Detect which cell encompasses the target text, then output its [X, Y] center coordinate. 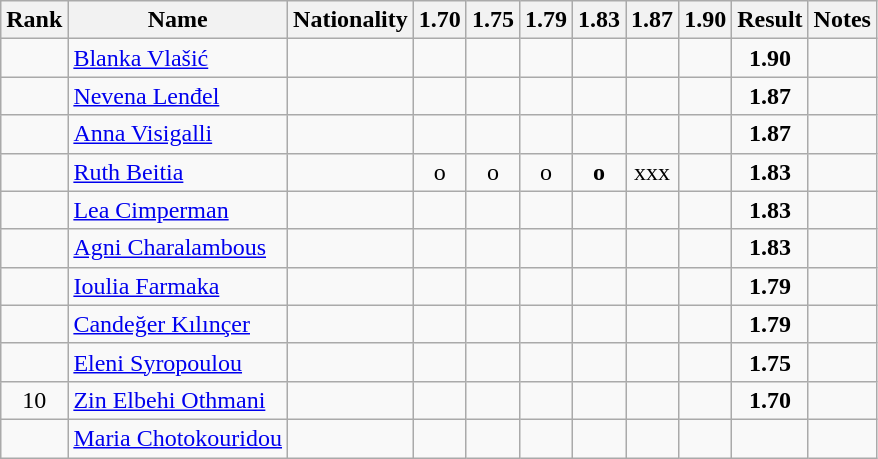
Agni Charalambous [178, 248]
Notes [842, 20]
xxx [652, 172]
Nevena Lenđel [178, 96]
Ioulia Farmaka [178, 286]
10 [34, 400]
Result [770, 20]
Name [178, 20]
Eleni Syropoulou [178, 362]
Zin Elbehi Othmani [178, 400]
Lea Cimperman [178, 210]
Candeğer Kılınçer [178, 324]
Rank [34, 20]
Anna Visigalli [178, 134]
Blanka Vlašić [178, 58]
Maria Chotokouridou [178, 438]
Ruth Beitia [178, 172]
Nationality [351, 20]
